Pinpoint the cell where the given text exists, returning its [X, Y] midpoint coordinate. 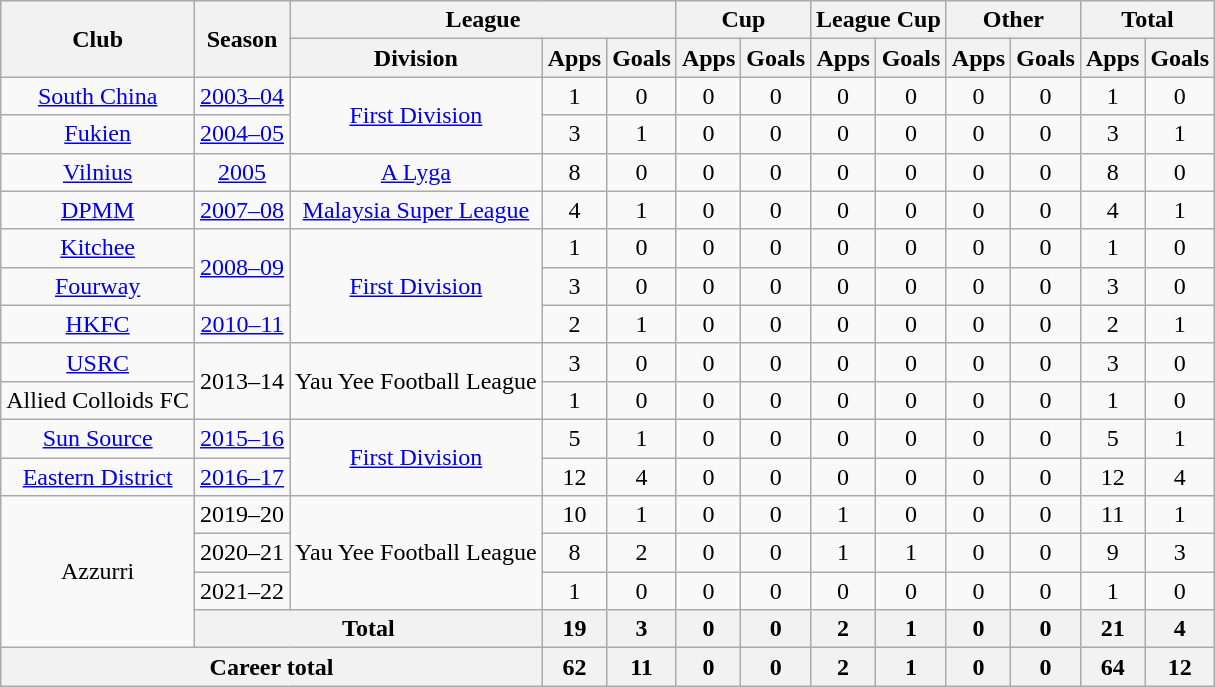
Cup [743, 20]
League [484, 20]
USRC [98, 362]
64 [1112, 667]
Division [416, 58]
21 [1112, 629]
Azzurri [98, 572]
Malaysia Super League [416, 210]
2021–22 [242, 591]
10 [574, 515]
DPMM [98, 210]
Career total [272, 667]
Other [1013, 20]
2004–05 [242, 134]
2020–21 [242, 553]
Allied Colloids FC [98, 400]
9 [1112, 553]
Club [98, 39]
South China [98, 96]
2013–14 [242, 381]
Season [242, 39]
HKFC [98, 324]
2015–16 [242, 438]
2008–09 [242, 267]
Sun Source [98, 438]
Fourway [98, 286]
2010–11 [242, 324]
Vilnius [98, 172]
Eastern District [98, 477]
2007–08 [242, 210]
A Lyga [416, 172]
2003–04 [242, 96]
19 [574, 629]
League Cup [879, 20]
2019–20 [242, 515]
2016–17 [242, 477]
Kitchee [98, 248]
62 [574, 667]
Fukien [98, 134]
2005 [242, 172]
